Output the [X, Y] coordinate of the center of the cell containing the given text.  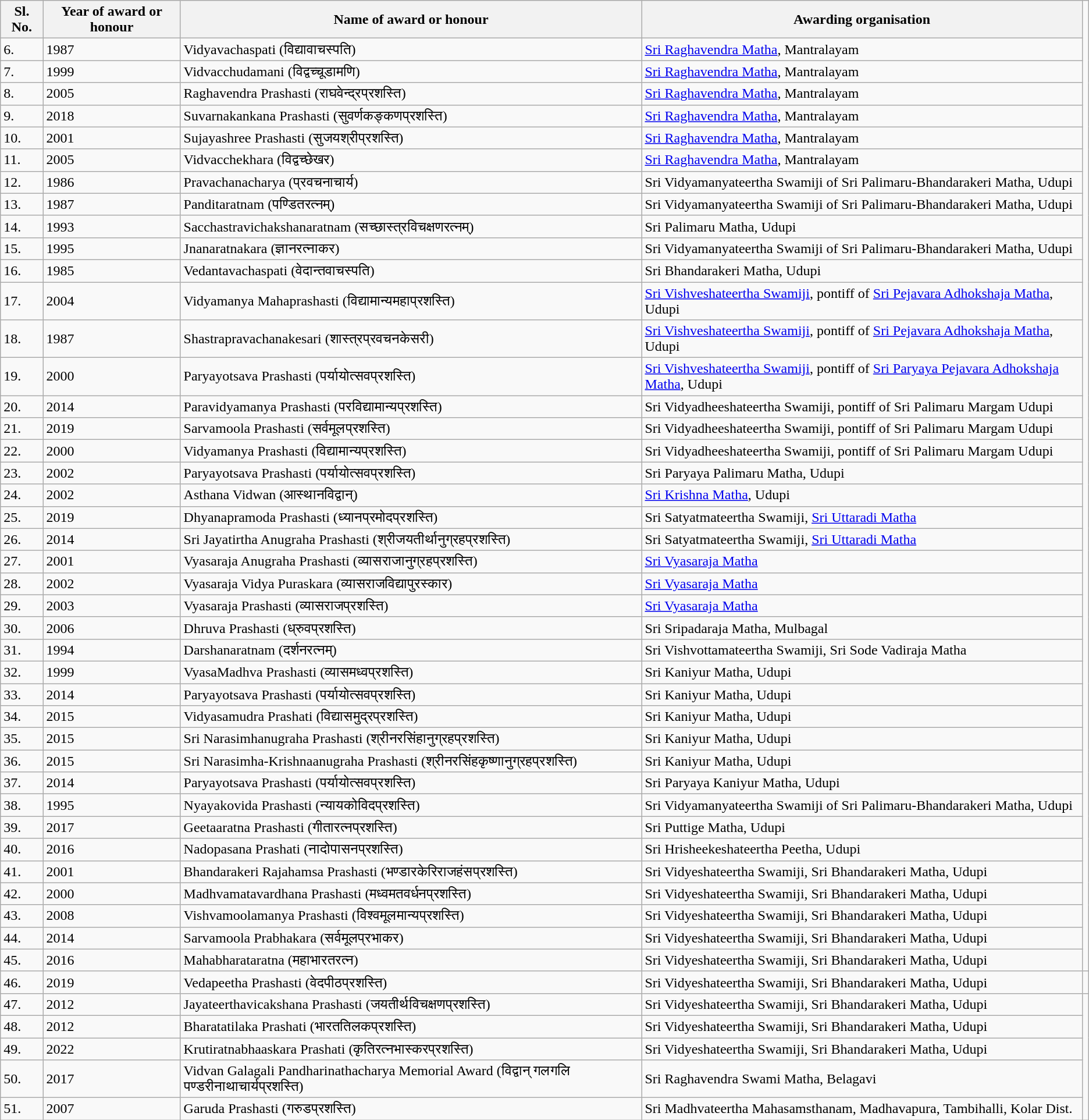
51. [22, 1109]
Shastrapravachanakesari (शास्त्रप्रवचनकेसरी) [411, 339]
28. [22, 584]
Dhyanapramoda Prashasti (ध्यानप्रमोदप्रशस्ति) [411, 517]
Sri Bhandarakeri Matha, Udupi [862, 271]
Name of award or honour [411, 20]
45. [22, 960]
7. [22, 72]
Vyasaraja Anugraha Prashasti (व्यासराजानुग्रहप्रशस्ति) [411, 561]
Year of award or honour [112, 20]
Vedantavachaspati (वेदान्तवाचस्पति) [411, 271]
17. [22, 300]
10. [22, 138]
29. [22, 606]
Vedapeetha Prashasti (वेदपीठप्रशस्ति) [411, 982]
31. [22, 650]
41. [22, 872]
26. [22, 539]
42. [22, 894]
Sri Raghavendra Swami Matha, Belagavi [862, 1079]
43. [22, 916]
2004 [112, 300]
Sri Paryaya Palimaru Matha, Udupi [862, 473]
40. [22, 849]
47. [22, 1004]
Asthana Vidwan (आस्थानविद्वान्) [411, 495]
Sri Sripadaraja Matha, Mulbagal [862, 628]
49. [22, 1049]
13. [22, 204]
Sri Paryaya Kaniyur Matha, Udupi [862, 783]
11. [22, 160]
21. [22, 429]
Sri Narasimha-Krishnaanugraha Prashasti (श्रीनरसिंहकृष्णानुग्रहप्रशस्ति) [411, 761]
34. [22, 717]
12. [22, 182]
37. [22, 783]
Madhvamatavardhana Prashasti (मध्वमतवर्धनप्रशस्ति) [411, 894]
Bhandarakeri Rajahamsa Prashasti (भण्डारकेरिराजहंसप्रशस्ति) [411, 872]
25. [22, 517]
2018 [112, 116]
19. [22, 377]
27. [22, 561]
Mahabharataratna (महाभारतरत्न) [411, 960]
46. [22, 982]
Jayateerthavicakshana Prashasti (जयतीर्थविचक्षणप्रशस्ति) [411, 1004]
Vidyamanya Prashasti (विद्यामान्यप्रशस्ति) [411, 451]
Raghavendra Prashasti (राघवेन्द्रप्रशस्ति) [411, 94]
Paravidyamanya Prashasti (परविद्यामान्यप्रशस्ति) [411, 407]
Garuda Prashasti (गरुडप्रशस्ति) [411, 1109]
Darshanaratnam (दर्शनरत्नम्) [411, 650]
Vidvacchekhara (विद्वच्छेखर) [411, 160]
Sarvamoola Prashasti (सर्वमूलप्रशस्ति) [411, 429]
Nyayakovida Prashasti (न्यायकोविदप्रशस्ति) [411, 805]
Krutiratnabhaaskara Prashati (कृतिरत्नभास्करप्रशस्ति) [411, 1049]
Geetaaratna Prashasti (गीतारत्नप्रशस्ति) [411, 827]
8. [22, 94]
1985 [112, 271]
2003 [112, 606]
Bharatatilaka Prashati (भारततिलकप्रशस्ति) [411, 1026]
35. [22, 739]
Vidyavachaspati (विद्यावाचस्पति) [411, 49]
Dhruva Prashasti (ध्रुवप्रशस्ति) [411, 628]
1986 [112, 182]
Sl. No. [22, 20]
50. [22, 1079]
Sri Puttige Matha, Udupi [862, 827]
Sri Madhvateertha Mahasamsthanam, Madhavapura, Tambihalli, Kolar Dist. [862, 1109]
38. [22, 805]
Panditaratnam (पण्डितरत्नम्) [411, 204]
36. [22, 761]
Sarvamoola Prabhakara (सर्वमूलप्रभाकर) [411, 938]
Awarding organisation [862, 20]
1994 [112, 650]
22. [22, 451]
20. [22, 407]
30. [22, 628]
15. [22, 248]
Vidvan Galagali Pandharinathacharya Memorial Award (विद्वान् गलगलि पण्डरीनाथाचार्यप्रशस्ति) [411, 1079]
Vyasaraja Vidya Puraskara (व्यासराजविद्यापुरस्कार) [411, 584]
6. [22, 49]
48. [22, 1026]
Sri Jayatirtha Anugraha Prashasti (श्रीजयतीर्थानुग्रहप्रशस्ति) [411, 539]
2008 [112, 916]
33. [22, 694]
Sri Vishveshateertha Swamiji, pontiff of Sri Paryaya Pejavara Adhokshaja Matha, Udupi [862, 377]
VyasaMadhva Prashasti (व्यासमध्वप्रशस्ति) [411, 672]
16. [22, 271]
Jnanaratnakara (ज्ञानरत्नाकर) [411, 248]
Sri Krishna Matha, Udupi [862, 495]
Sri Narasimhanugraha Prashasti (श्रीनरसिंहानुग्रहप्रशस्ति) [411, 739]
9. [22, 116]
2006 [112, 628]
14. [22, 226]
18. [22, 339]
44. [22, 938]
Vidvacchudamani (विद्वच्चूडामणि) [411, 72]
Vyasaraja Prashasti (व्यासराजप्रशस्ति) [411, 606]
39. [22, 827]
32. [22, 672]
Sri Hrisheekeshateertha Peetha, Udupi [862, 849]
Vidyasamudra Prashati (विद्यासमुद्रप्रशस्ति) [411, 717]
Suvarnakankana Prashasti (सुवर्णकङ्कणप्रशस्ति) [411, 116]
Sujayashree Prashasti (सुजयश्रीप्रशस्ति) [411, 138]
Sri Vishvottamateertha Swamiji, Sri Sode Vadiraja Matha [862, 650]
Sri Palimaru Matha, Udupi [862, 226]
Vishvamoolamanya Prashasti (विश्वमूलमान्यप्रशस्ति) [411, 916]
Sacchastravichakshanaratnam (सच्छास्त्रविचक्षणरत्नम्) [411, 226]
2007 [112, 1109]
Pravachanacharya (प्रवचनाचार्य) [411, 182]
2022 [112, 1049]
1993 [112, 226]
24. [22, 495]
Nadopasana Prashati (नादोपासनप्रशस्ति) [411, 849]
Vidyamanya Mahaprashasti (विद्यामान्यमहाप्रशस्ति) [411, 300]
23. [22, 473]
